Provide the (X, Y) coordinate of the cell's center where the given text is located.  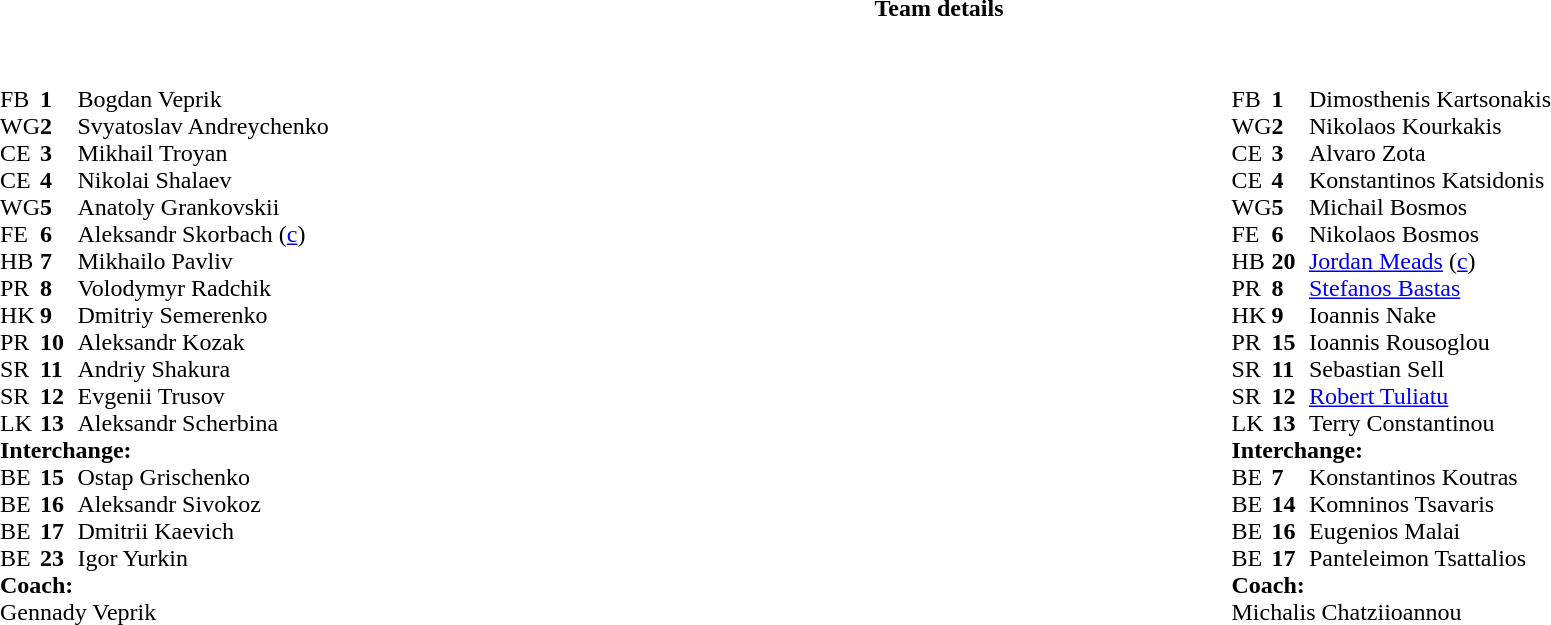
Nikolaos Bosmos (1430, 234)
Mikhailo Pavliv (202, 262)
Jordan Meads (c) (1430, 262)
Bogdan Veprik (202, 100)
Ioannis Nake (1430, 316)
Aleksandr Sivokoz (202, 504)
14 (1290, 504)
Dmitriy Semerenko (202, 316)
23 (59, 558)
Dimosthenis Kartsonakis (1430, 100)
Konstantinos Koutras (1430, 478)
Ioannis Rousoglou (1430, 342)
Aleksandr Scherbina (202, 424)
Aleksandr Kozak (202, 342)
Ostap Grischenko (202, 478)
Dmitrii Kaevich (202, 532)
Sebastian Sell (1430, 370)
Evgenii Trusov (202, 396)
Robert Tuliatu (1430, 396)
Anatoly Grankovskii (202, 208)
Konstantinos Katsidonis (1430, 180)
Nikolaos Kourkakis (1430, 126)
Terry Constantinou (1430, 424)
Igor Yurkin (202, 558)
Mikhail Troyan (202, 154)
Eugenios Malai (1430, 532)
Michail Bosmos (1430, 208)
Komninos Tsavaris (1430, 504)
Aleksandr Skorbach (c) (202, 234)
10 (59, 342)
Nikolai Shalaev (202, 180)
Svyatoslav Andreychenko (202, 126)
Volodymyr Radchik (202, 288)
Panteleimon Tsattalios (1430, 558)
Alvaro Zota (1430, 154)
20 (1290, 262)
Andriy Shakura (202, 370)
Stefanos Bastas (1430, 288)
